Locate the cell with the specified text and output its [x, y] center coordinate. 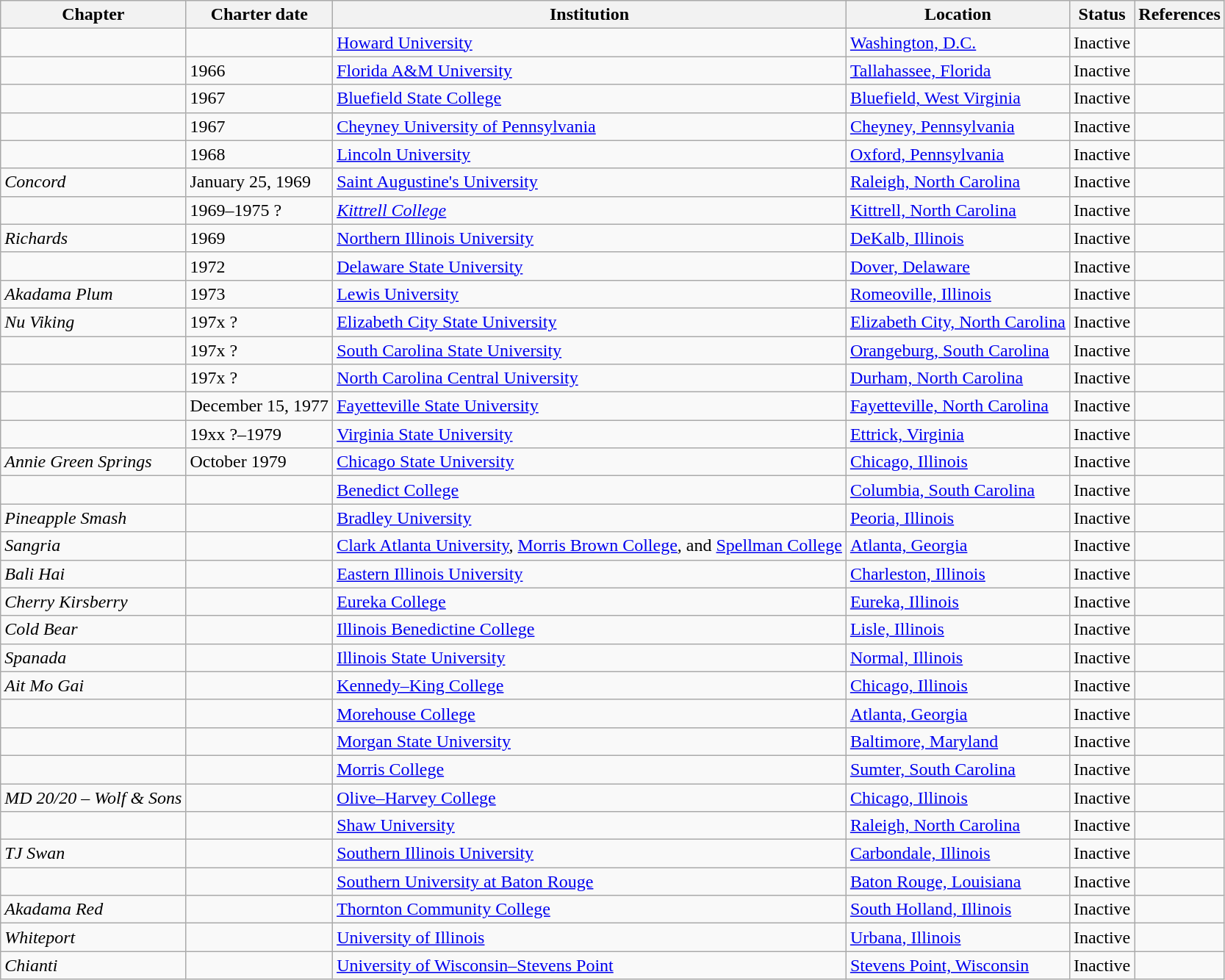
Northern Illinois University [589, 238]
Washington, D.C. [958, 43]
MD 20/20 – Wolf & Sons [93, 797]
Charter date [259, 15]
Richards [93, 238]
Lisle, Illinois [958, 630]
Kittrell, North Carolina [958, 210]
Illinois Benedictine College [589, 630]
Lincoln University [589, 154]
Sumter, South Carolina [958, 769]
Carbondale, Illinois [958, 854]
Cheyney University of Pennsylvania [589, 126]
1969–1975 ? [259, 210]
Southern Illinois University [589, 854]
Stevens Point, Wisconsin [958, 965]
Annie Green Springs [93, 462]
Orangeburg, South Carolina [958, 350]
Peoria, Illinois [958, 518]
Tallahassee, Florida [958, 71]
Howard University [589, 43]
Ettrick, Virginia [958, 434]
Location [958, 15]
Morehouse College [589, 713]
Romeoville, Illinois [958, 294]
Dover, Delaware [958, 266]
December 15, 1977 [259, 406]
1973 [259, 294]
TJ Swan [93, 854]
Bluefield State College [589, 98]
Eureka College [589, 602]
Columbia, South Carolina [958, 490]
Normal, Illinois [958, 657]
Oxford, Pennsylvania [958, 154]
Charleston, Illinois [958, 574]
Nu Viking [93, 322]
Status [1102, 15]
North Carolina Central University [589, 378]
Kennedy–King College [589, 685]
Chicago State University [589, 462]
Sangria [93, 546]
Clark Atlanta University, Morris Brown College, and Spellman College [589, 546]
Benedict College [589, 490]
Durham, North Carolina [958, 378]
Eastern Illinois University [589, 574]
Cheyney, Pennsylvania [958, 126]
1972 [259, 266]
Bali Hai [93, 574]
January 25, 1969 [259, 182]
References [1180, 15]
South Holland, Illinois [958, 909]
Akadama Plum [93, 294]
Chapter [93, 15]
Cherry Kirsberry [93, 602]
Baton Rouge, Louisiana [958, 882]
1969 [259, 238]
Akadama Red [93, 909]
Urbana, Illinois [958, 937]
1968 [259, 154]
South Carolina State University [589, 350]
Elizabeth City, North Carolina [958, 322]
DeKalb, Illinois [958, 238]
Fayetteville State University [589, 406]
Shaw University [589, 826]
Spanada [93, 657]
Virginia State University [589, 434]
Pineapple Smash [93, 518]
Baltimore, Maryland [958, 741]
Morris College [589, 769]
University of Illinois [589, 937]
19xx ?–1979 [259, 434]
Eureka, Illinois [958, 602]
Illinois State University [589, 657]
October 1979 [259, 462]
Concord [93, 182]
Saint Augustine's University [589, 182]
Whiteport [93, 937]
Olive–Harvey College [589, 797]
Southern University at Baton Rouge [589, 882]
Chianti [93, 965]
Delaware State University [589, 266]
Lewis University [589, 294]
1966 [259, 71]
Bradley University [589, 518]
Institution [589, 15]
Ait Mo Gai [93, 685]
Elizabeth City State University [589, 322]
Fayetteville, North Carolina [958, 406]
Morgan State University [589, 741]
University of Wisconsin–Stevens Point [589, 965]
Thornton Community College [589, 909]
Kittrell College [589, 210]
Cold Bear [93, 630]
Bluefield, West Virginia [958, 98]
Florida A&M University [589, 71]
